Determine the (x, y) coordinate at the center of the cell enclosing the given text.  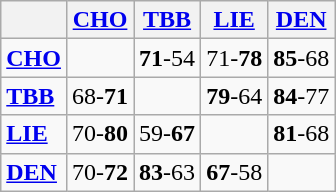
70-72 (100, 172)
71-54 (168, 58)
59-67 (168, 134)
81-68 (302, 134)
83-63 (168, 172)
67-58 (234, 172)
79-64 (234, 96)
85-68 (302, 58)
84-77 (302, 96)
71-78 (234, 58)
68-71 (100, 96)
70-80 (100, 134)
